Extract the (x, y) coordinate from the center of the cell holding the provided text.  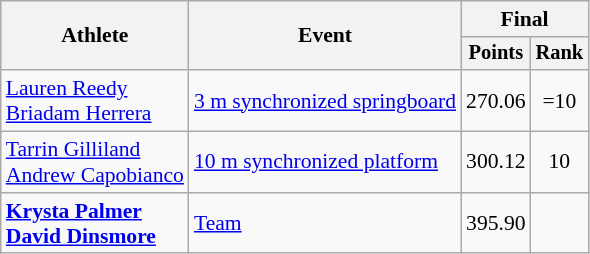
Tarrin GillilandAndrew Capobianco (95, 162)
Points (496, 54)
=10 (560, 100)
Team (325, 224)
3 m synchronized springboard (325, 100)
Event (325, 36)
300.12 (496, 162)
Final (524, 19)
270.06 (496, 100)
395.90 (496, 224)
Krysta PalmerDavid Dinsmore (95, 224)
Lauren ReedyBriadam Herrera (95, 100)
Athlete (95, 36)
10 (560, 162)
Rank (560, 54)
10 m synchronized platform (325, 162)
